Identify which cell holds the provided text, then report its (x, y) central coordinate. 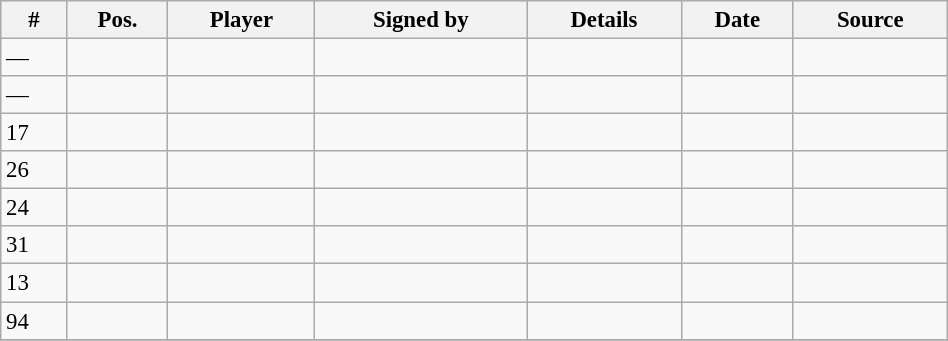
Player (242, 20)
Details (604, 20)
26 (34, 170)
Date (737, 20)
Source (870, 20)
Pos. (118, 20)
Signed by (421, 20)
24 (34, 208)
# (34, 20)
94 (34, 321)
13 (34, 283)
17 (34, 133)
31 (34, 245)
